Locate the cell with the specified text and output its [x, y] center coordinate. 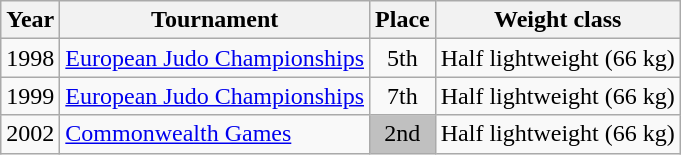
Tournament [215, 20]
Year [30, 20]
1998 [30, 58]
Place [403, 20]
Commonwealth Games [215, 134]
7th [403, 96]
Weight class [558, 20]
1999 [30, 96]
2nd [403, 134]
2002 [30, 134]
5th [403, 58]
